Find where the given text appears and provide that cell's center as [X, Y] coordinate. 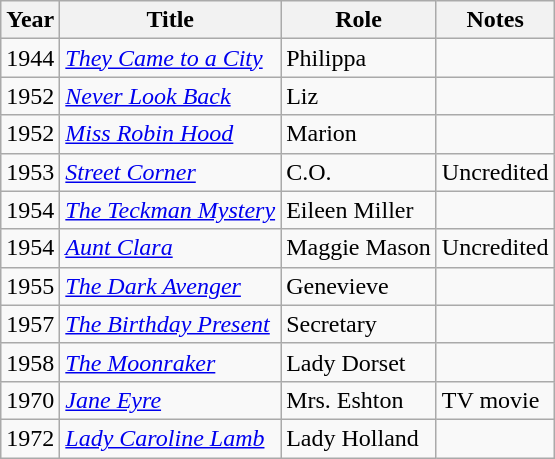
Marion [359, 134]
Notes [495, 20]
Street Corner [170, 172]
Miss Robin Hood [170, 134]
Secretary [359, 324]
TV movie [495, 400]
Philippa [359, 58]
The Dark Avenger [170, 286]
Liz [359, 96]
Lady Holland [359, 438]
C.O. [359, 172]
1972 [30, 438]
Never Look Back [170, 96]
1958 [30, 362]
They Came to a City [170, 58]
Lady Caroline Lamb [170, 438]
1944 [30, 58]
Eileen Miller [359, 210]
Role [359, 20]
Mrs. Eshton [359, 400]
1953 [30, 172]
Title [170, 20]
Genevieve [359, 286]
Year [30, 20]
The Moonraker [170, 362]
1970 [30, 400]
The Birthday Present [170, 324]
Lady Dorset [359, 362]
1955 [30, 286]
Aunt Clara [170, 248]
Maggie Mason [359, 248]
Jane Eyre [170, 400]
1957 [30, 324]
The Teckman Mystery [170, 210]
